Detect which cell encompasses the target text, then output its (x, y) center coordinate. 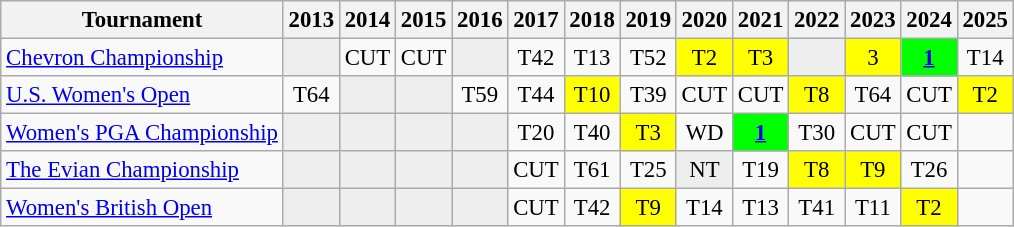
2016 (480, 20)
T40 (592, 133)
3 (873, 58)
2014 (367, 20)
NT (704, 170)
2019 (648, 20)
Women's PGA Championship (142, 133)
T20 (536, 133)
The Evian Championship (142, 170)
2022 (817, 20)
WD (704, 133)
2017 (536, 20)
2021 (760, 20)
2020 (704, 20)
Chevron Championship (142, 58)
T41 (817, 208)
T10 (592, 95)
2023 (873, 20)
2018 (592, 20)
U.S. Women's Open (142, 95)
T59 (480, 95)
T52 (648, 58)
T25 (648, 170)
Tournament (142, 20)
T30 (817, 133)
2024 (929, 20)
T39 (648, 95)
T44 (536, 95)
T11 (873, 208)
Women's British Open (142, 208)
T19 (760, 170)
2013 (311, 20)
2025 (985, 20)
2015 (424, 20)
T26 (929, 170)
T61 (592, 170)
